From the cell containing the given text, extract its center point as (x, y) coordinate. 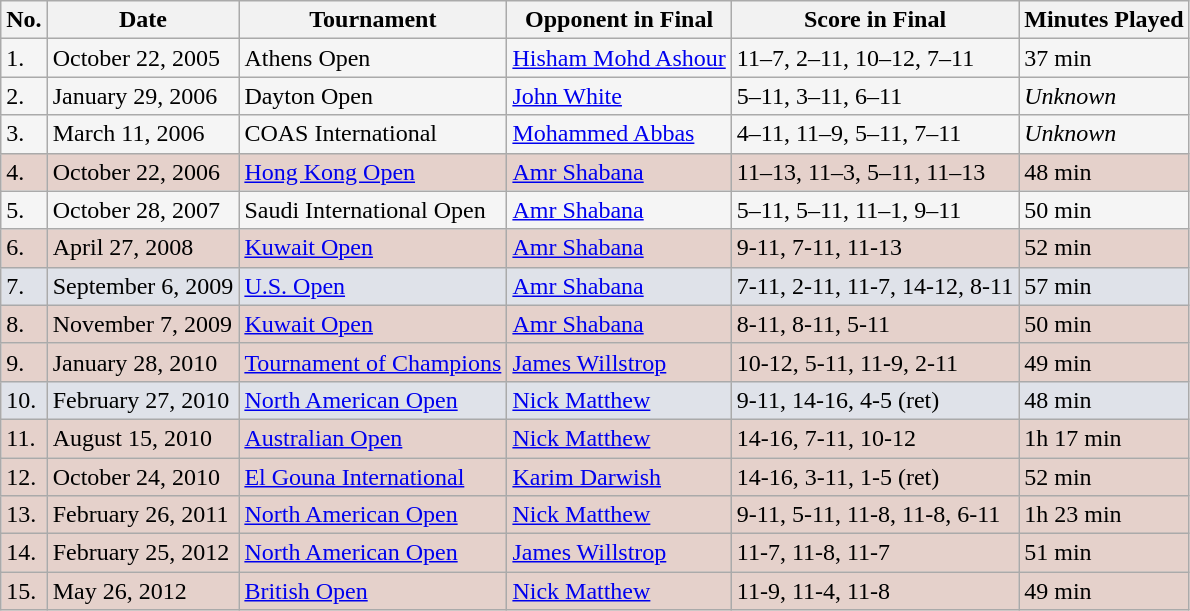
3. (24, 134)
Tournament (373, 20)
Athens Open (373, 58)
13. (24, 515)
Saudi International Open (373, 210)
Dayton Open (373, 96)
14. (24, 553)
October 22, 2006 (143, 172)
9-11, 7-11, 11-13 (874, 248)
November 7, 2009 (143, 324)
Opponent in Final (619, 20)
2. (24, 96)
COAS International (373, 134)
February 25, 2012 (143, 553)
7. (24, 286)
9-11, 14-16, 4-5 (ret) (874, 400)
February 26, 2011 (143, 515)
5–11, 3–11, 6–11 (874, 96)
Hisham Mohd Ashour (619, 58)
March 11, 2006 (143, 134)
1h 17 min (1104, 438)
January 29, 2006 (143, 96)
August 15, 2010 (143, 438)
September 6, 2009 (143, 286)
Minutes Played (1104, 20)
Australian Open (373, 438)
10-12, 5-11, 11-9, 2-11 (874, 362)
4–11, 11–9, 5–11, 7–11 (874, 134)
October 22, 2005 (143, 58)
11–13, 11–3, 5–11, 11–13 (874, 172)
11-9, 11-4, 11-8 (874, 591)
May 26, 2012 (143, 591)
Karim Darwish (619, 477)
4. (24, 172)
8-11, 8-11, 5-11 (874, 324)
Hong Kong Open (373, 172)
El Gouna International (373, 477)
January 28, 2010 (143, 362)
6. (24, 248)
October 28, 2007 (143, 210)
10. (24, 400)
14-16, 7-11, 10-12 (874, 438)
14-16, 3-11, 1-5 (ret) (874, 477)
Mohammed Abbas (619, 134)
April 27, 2008 (143, 248)
John White (619, 96)
8. (24, 324)
5. (24, 210)
11–7, 2–11, 10–12, 7–11 (874, 58)
No. (24, 20)
1h 23 min (1104, 515)
12. (24, 477)
57 min (1104, 286)
9-11, 5-11, 11-8, 11-8, 6-11 (874, 515)
February 27, 2010 (143, 400)
11-7, 11-8, 11-7 (874, 553)
October 24, 2010 (143, 477)
Score in Final (874, 20)
U.S. Open (373, 286)
7-11, 2-11, 11-7, 14-12, 8-11 (874, 286)
Tournament of Champions (373, 362)
51 min (1104, 553)
37 min (1104, 58)
15. (24, 591)
Date (143, 20)
1. (24, 58)
9. (24, 362)
5–11, 5–11, 11–1, 9–11 (874, 210)
British Open (373, 591)
11. (24, 438)
